Capture the cell that displays the provided text and extract its [X, Y] central coordinate. 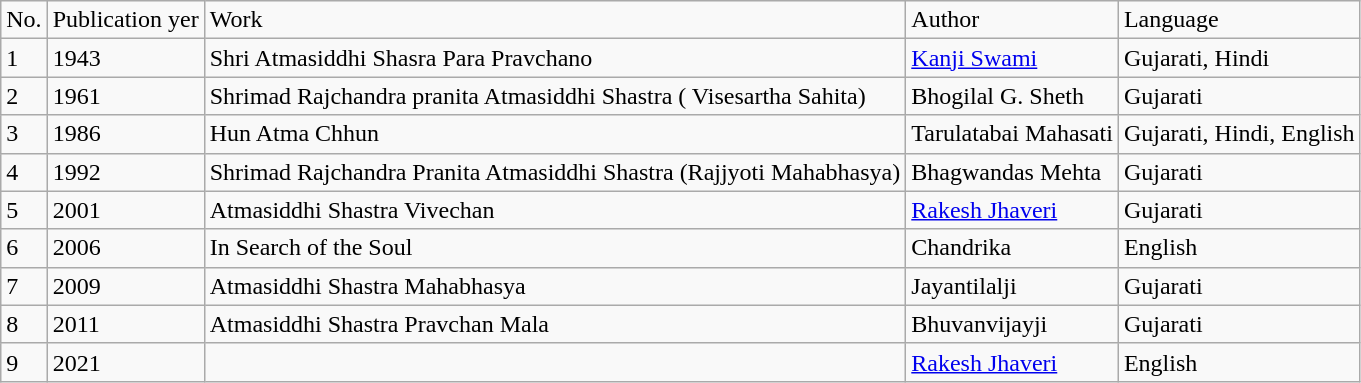
Shrimad Rajchandra Pranita Atmasiddhi Shastra (Rajjyoti Mahabhasya) [555, 172]
In Search of the Soul [555, 248]
Gujarati, Hindi, English [1239, 134]
Atmasiddhi Shastra Pravchan Mala [555, 324]
Language [1239, 20]
Bhagwandas Mehta [1012, 172]
8 [24, 324]
2 [24, 96]
Author [1012, 20]
9 [24, 362]
Kanji Swami [1012, 58]
Chandrika [1012, 248]
4 [24, 172]
2006 [126, 248]
1992 [126, 172]
2001 [126, 210]
Hun Atma Chhun [555, 134]
2009 [126, 286]
3 [24, 134]
Gujarati, Hindi [1239, 58]
Bhogilal G. Sheth [1012, 96]
Publication yer [126, 20]
2011 [126, 324]
1943 [126, 58]
1 [24, 58]
Shri Atmasiddhi Shasra Para Pravchano [555, 58]
Atmasiddhi Shastra Vivechan [555, 210]
Work [555, 20]
7 [24, 286]
5 [24, 210]
6 [24, 248]
Tarulatabai Mahasati [1012, 134]
Atmasiddhi Shastra Mahabhasya [555, 286]
Jayantilalji [1012, 286]
Bhuvanvijayji [1012, 324]
1961 [126, 96]
2021 [126, 362]
No. [24, 20]
Shrimad Rajchandra pranita Atmasiddhi Shastra ( Visesartha Sahita) [555, 96]
1986 [126, 134]
